Provide the (X, Y) coordinate of the cell's center where the given text is located.  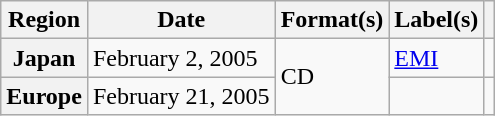
February 21, 2005 (181, 96)
Label(s) (436, 20)
Region (44, 20)
Japan (44, 58)
EMI (436, 58)
February 2, 2005 (181, 58)
Format(s) (332, 20)
CD (332, 77)
Europe (44, 96)
Date (181, 20)
